Locate the cell with the specified text and output its [x, y] center coordinate. 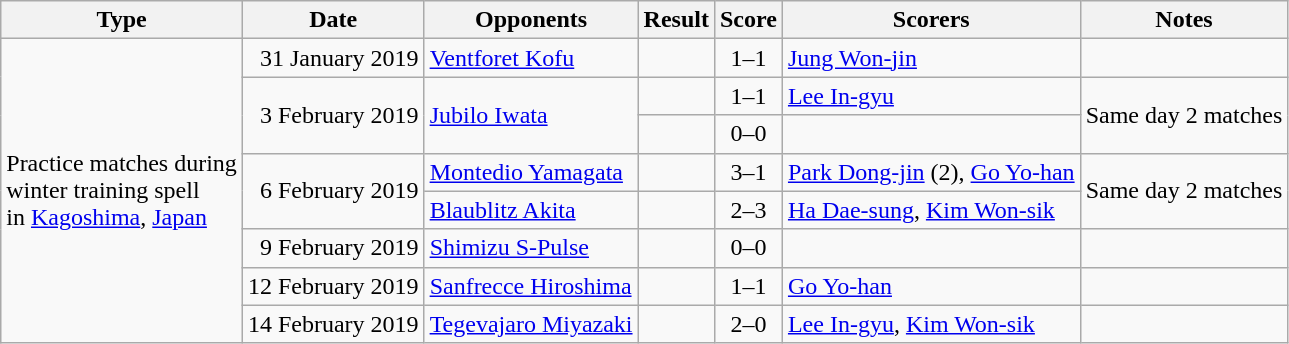
Ha Dae-sung, Kim Won-sik [931, 210]
14 February 2019 [333, 324]
Montedio Yamagata [531, 172]
Jung Won-jin [931, 58]
Go Yo-han [931, 286]
3–1 [748, 172]
Practice matches duringwinter training spell in Kagoshima, Japan [122, 191]
Result [676, 20]
9 February 2019 [333, 248]
2–0 [748, 324]
Blaublitz Akita [531, 210]
Tegevajaro Miyazaki [531, 324]
6 February 2019 [333, 191]
Opponents [531, 20]
12 February 2019 [333, 286]
3 February 2019 [333, 115]
Scorers [931, 20]
Date [333, 20]
Sanfrecce Hiroshima [531, 286]
Notes [1184, 20]
Lee In-gyu, Kim Won-sik [931, 324]
Type [122, 20]
31 January 2019 [333, 58]
Park Dong-jin (2), Go Yo-han [931, 172]
Ventforet Kofu [531, 58]
Jubilo Iwata [531, 115]
Score [748, 20]
2–3 [748, 210]
Shimizu S-Pulse [531, 248]
Lee In-gyu [931, 96]
